Search for the cell housing the specified text and yield its [X, Y] center coordinate. 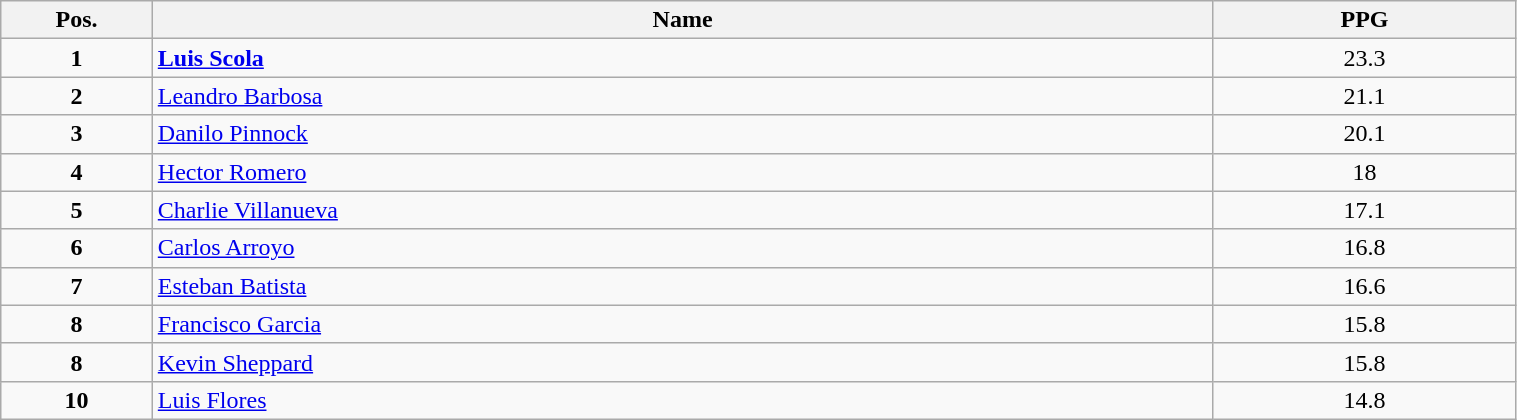
Charlie Villanueva [682, 210]
18 [1364, 172]
14.8 [1364, 400]
Carlos Arroyo [682, 248]
7 [77, 286]
2 [77, 96]
Luis Scola [682, 58]
5 [77, 210]
10 [77, 400]
23.3 [1364, 58]
Pos. [77, 20]
16.6 [1364, 286]
Name [682, 20]
20.1 [1364, 134]
Esteban Batista [682, 286]
1 [77, 58]
Danilo Pinnock [682, 134]
Francisco Garcia [682, 324]
Leandro Barbosa [682, 96]
3 [77, 134]
6 [77, 248]
17.1 [1364, 210]
4 [77, 172]
Hector Romero [682, 172]
PPG [1364, 20]
Luis Flores [682, 400]
16.8 [1364, 248]
21.1 [1364, 96]
Kevin Sheppard [682, 362]
